Detect which cell encompasses the target text, then output its (x, y) center coordinate. 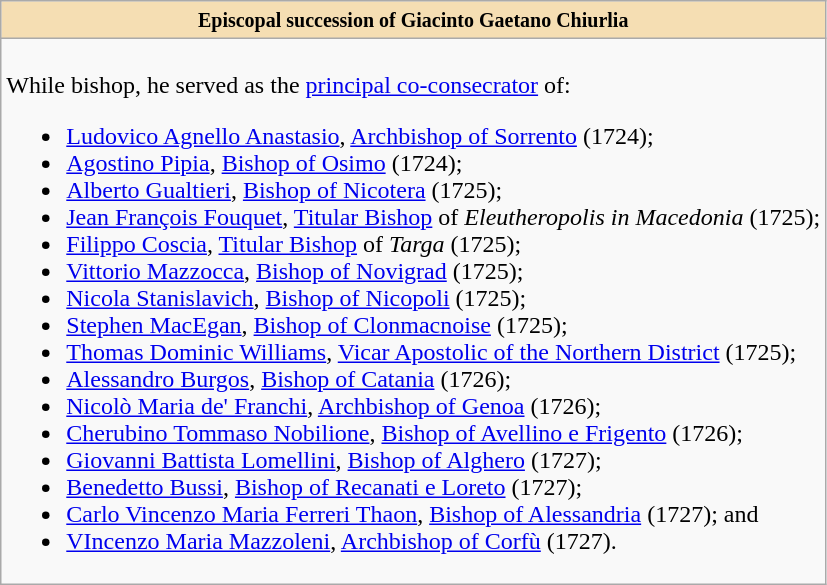
Episcopal succession of Giacinto Gaetano Chiurlia (414, 20)
